Return (X, Y) of the center of cell containing provided text 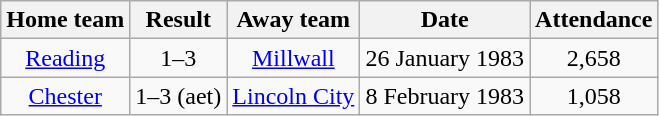
Home team (66, 20)
Chester (66, 96)
Result (178, 20)
1–3 (aet) (178, 96)
8 February 1983 (445, 96)
Lincoln City (294, 96)
Attendance (594, 20)
Away team (294, 20)
2,658 (594, 58)
Date (445, 20)
1–3 (178, 58)
Reading (66, 58)
26 January 1983 (445, 58)
1,058 (594, 96)
Millwall (294, 58)
